Return (x, y) of the center of cell containing provided text 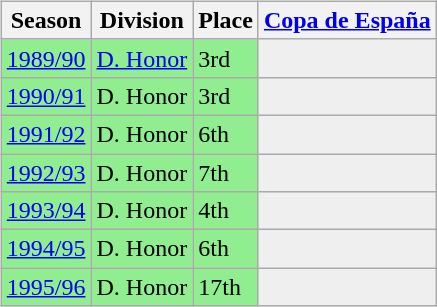
Season (46, 20)
1993/94 (46, 211)
17th (226, 287)
1994/95 (46, 249)
7th (226, 173)
1989/90 (46, 58)
Division (142, 20)
Copa de España (347, 20)
Place (226, 20)
1990/91 (46, 96)
1995/96 (46, 287)
1992/93 (46, 173)
1991/92 (46, 134)
4th (226, 211)
